Output the [X, Y] coordinate of the center of the cell containing the given text.  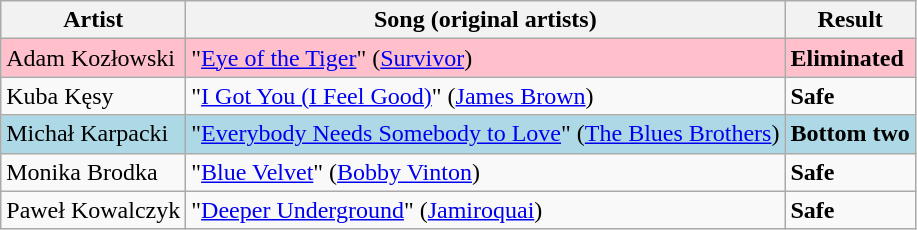
"Everybody Needs Somebody to Love" (The Blues Brothers) [486, 134]
"I Got You (I Feel Good)" (James Brown) [486, 96]
"Eye of the Tiger" (Survivor) [486, 58]
Artist [94, 20]
"Blue Velvet" (Bobby Vinton) [486, 172]
Eliminated [850, 58]
"Deeper Underground" (Jamiroquai) [486, 210]
Paweł Kowalczyk [94, 210]
Kuba Kęsy [94, 96]
Monika Brodka [94, 172]
Adam Kozłowski [94, 58]
Michał Karpacki [94, 134]
Bottom two [850, 134]
Song (original artists) [486, 20]
Result [850, 20]
